Capture the cell that displays the provided text and extract its [X, Y] central coordinate. 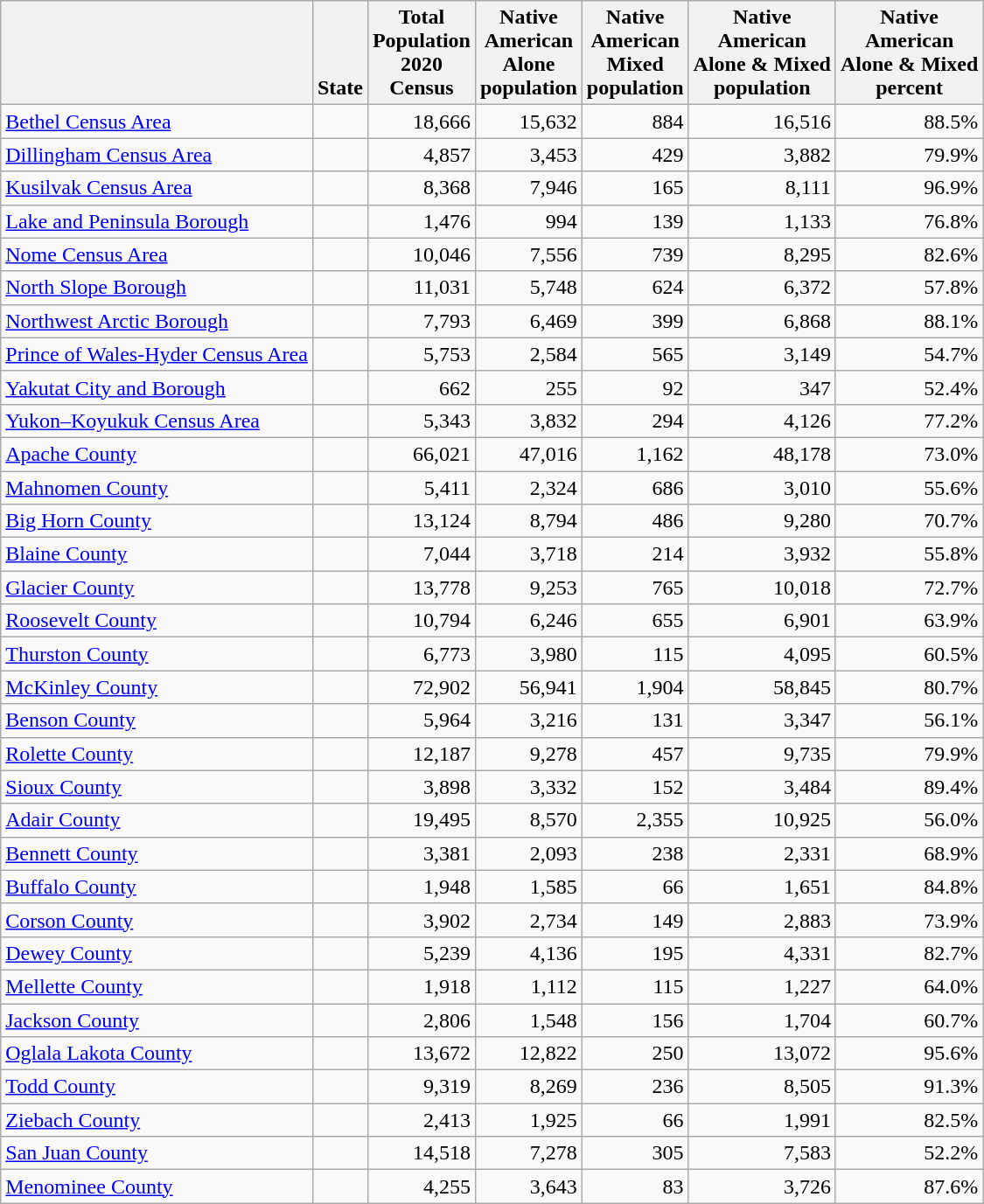
NativeAmericanAlonepopulation [528, 52]
3,718 [528, 554]
Rolette County [157, 754]
3,149 [762, 354]
1,651 [762, 887]
Prince of Wales-Hyder Census Area [157, 354]
2,093 [528, 853]
994 [528, 221]
238 [635, 853]
TotalPopulation2020Census [422, 52]
13,072 [762, 1054]
1,227 [762, 986]
82.5% [909, 1120]
13,778 [422, 588]
236 [635, 1087]
76.8% [909, 221]
12,187 [422, 754]
7,583 [762, 1153]
89.4% [909, 787]
Big Horn County [157, 521]
66,021 [422, 454]
486 [635, 521]
80.7% [909, 687]
NativeAmericanMixedpopulation [635, 52]
4,126 [762, 421]
4,136 [528, 953]
12,822 [528, 1054]
3,898 [422, 787]
96.9% [909, 188]
2,883 [762, 920]
56.0% [909, 820]
Yakutat City and Borough [157, 387]
294 [635, 421]
56.1% [909, 720]
9,735 [762, 754]
3,347 [762, 720]
884 [635, 122]
214 [635, 554]
1,948 [422, 887]
Lake and Peninsula Borough [157, 221]
7,556 [528, 254]
47,016 [528, 454]
2,584 [528, 354]
2,355 [635, 820]
565 [635, 354]
1,112 [528, 986]
2,734 [528, 920]
Blaine County [157, 554]
Thurston County [157, 654]
7,278 [528, 1153]
2,331 [762, 853]
11,031 [422, 288]
88.1% [909, 321]
McKinley County [157, 687]
655 [635, 621]
156 [635, 1020]
1,991 [762, 1120]
165 [635, 188]
58,845 [762, 687]
3,832 [528, 421]
457 [635, 754]
82.7% [909, 953]
305 [635, 1153]
5,343 [422, 421]
195 [635, 953]
2,413 [422, 1120]
3,882 [762, 155]
State [339, 52]
Yukon–Koyukuk Census Area [157, 421]
82.6% [909, 254]
Northwest Arctic Borough [157, 321]
3,332 [528, 787]
3,453 [528, 155]
Ziebach County [157, 1120]
3,216 [528, 720]
7,044 [422, 554]
1,133 [762, 221]
San Juan County [157, 1153]
9,319 [422, 1087]
14,518 [422, 1153]
70.7% [909, 521]
Sioux County [157, 787]
NativeAmericanAlone & Mixedpopulation [762, 52]
8,570 [528, 820]
48,178 [762, 454]
72.7% [909, 588]
87.6% [909, 1187]
3,010 [762, 487]
Nome Census Area [157, 254]
64.0% [909, 986]
6,773 [422, 654]
Bethel Census Area [157, 122]
7,793 [422, 321]
77.2% [909, 421]
Jackson County [157, 1020]
15,632 [528, 122]
63.9% [909, 621]
57.8% [909, 288]
3,381 [422, 853]
72,902 [422, 687]
5,411 [422, 487]
8,295 [762, 254]
56,941 [528, 687]
8,111 [762, 188]
139 [635, 221]
Mellette County [157, 986]
55.8% [909, 554]
624 [635, 288]
84.8% [909, 887]
Todd County [157, 1087]
686 [635, 487]
3,726 [762, 1187]
Dillingham Census Area [157, 155]
Benson County [157, 720]
1,704 [762, 1020]
83 [635, 1187]
Glacier County [157, 588]
1,476 [422, 221]
73.0% [909, 454]
10,018 [762, 588]
255 [528, 387]
19,495 [422, 820]
Menominee County [157, 1187]
95.6% [909, 1054]
1,585 [528, 887]
2,806 [422, 1020]
Adair County [157, 820]
52.2% [909, 1153]
Dewey County [157, 953]
5,964 [422, 720]
54.7% [909, 354]
8,794 [528, 521]
6,372 [762, 288]
Buffalo County [157, 887]
68.9% [909, 853]
152 [635, 787]
52.4% [909, 387]
NativeAmericanAlone & Mixedpercent [909, 52]
Oglala Lakota County [157, 1054]
60.5% [909, 654]
9,253 [528, 588]
Roosevelt County [157, 621]
5,239 [422, 953]
18,666 [422, 122]
765 [635, 588]
6,901 [762, 621]
7,946 [528, 188]
91.3% [909, 1087]
4,857 [422, 155]
250 [635, 1054]
Kusilvak Census Area [157, 188]
Apache County [157, 454]
3,932 [762, 554]
4,255 [422, 1187]
131 [635, 720]
Corson County [157, 920]
739 [635, 254]
92 [635, 387]
5,753 [422, 354]
149 [635, 920]
9,280 [762, 521]
North Slope Borough [157, 288]
347 [762, 387]
10,046 [422, 254]
4,331 [762, 953]
6,868 [762, 321]
5,748 [528, 288]
55.6% [909, 487]
8,505 [762, 1087]
3,902 [422, 920]
1,904 [635, 687]
3,484 [762, 787]
6,469 [528, 321]
3,980 [528, 654]
8,269 [528, 1087]
8,368 [422, 188]
13,124 [422, 521]
429 [635, 155]
1,548 [528, 1020]
3,643 [528, 1187]
Mahnomen County [157, 487]
9,278 [528, 754]
13,672 [422, 1054]
16,516 [762, 122]
88.5% [909, 122]
10,794 [422, 621]
6,246 [528, 621]
10,925 [762, 820]
1,918 [422, 986]
399 [635, 321]
2,324 [528, 487]
60.7% [909, 1020]
1,925 [528, 1120]
662 [422, 387]
Bennett County [157, 853]
4,095 [762, 654]
73.9% [909, 920]
1,162 [635, 454]
